Identify which cell holds the provided text, then report its (X, Y) central coordinate. 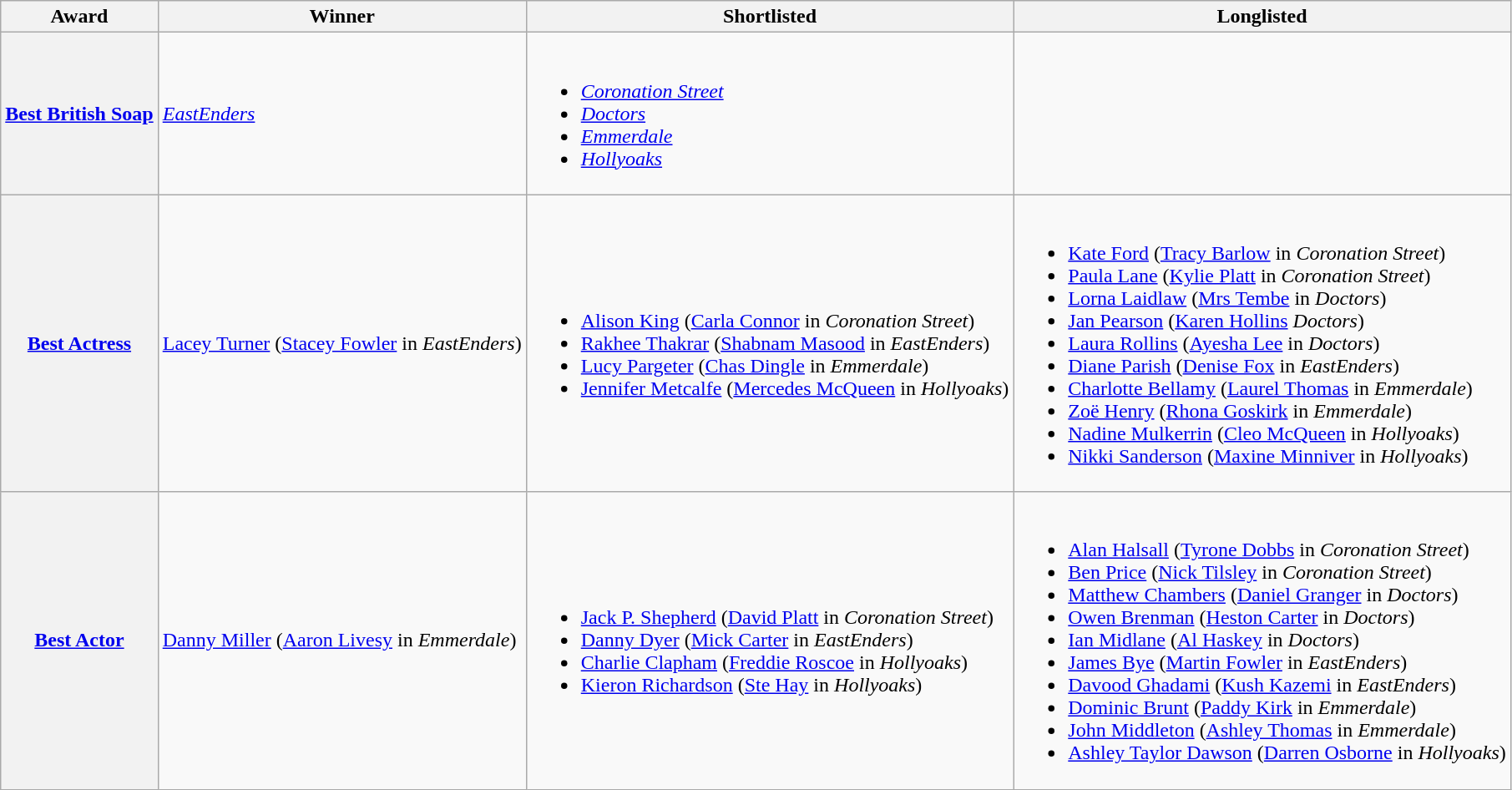
Lacey Turner (Stacey Fowler in EastEnders) (342, 343)
EastEnders (342, 114)
Award (79, 17)
Shortlisted (770, 17)
Best British Soap (79, 114)
Coronation StreetDoctorsEmmerdaleHollyoaks (770, 114)
Danny Miller (Aaron Livesy in Emmerdale) (342, 641)
Best Actress (79, 343)
Winner (342, 17)
Best Actor (79, 641)
Longlisted (1262, 17)
